Output the [X, Y] coordinate of the center of the cell containing the given text.  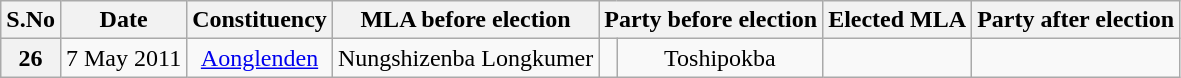
26 [31, 58]
Constituency [260, 20]
Elected MLA [898, 20]
7 May 2011 [123, 58]
S.No [31, 20]
Date [123, 20]
Party after election [1076, 20]
Aonglenden [260, 58]
MLA before election [465, 20]
Party before election [711, 20]
Toshipokba [720, 58]
Nungshizenba Longkumer [465, 58]
